Capture the cell that displays the provided text and extract its [x, y] central coordinate. 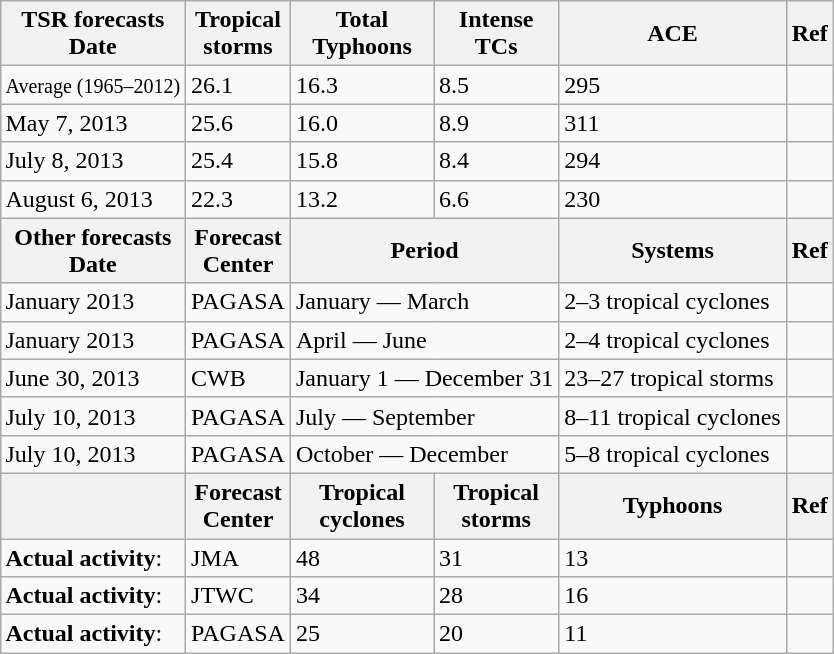
8–11 tropical cyclones [672, 416]
January — March [424, 302]
ACE [672, 34]
20 [496, 634]
16.3 [362, 85]
16 [672, 596]
Other forecastsDate [93, 250]
July — September [424, 416]
Tropicalcyclones [362, 506]
22.3 [238, 199]
25 [362, 634]
Typhoons [672, 506]
23–27 tropical storms [672, 378]
48 [362, 557]
CWB [238, 378]
August 6, 2013 [93, 199]
May 7, 2013 [93, 123]
JMA [238, 557]
28 [496, 596]
15.8 [362, 161]
June 30, 2013 [93, 378]
JTWC [238, 596]
294 [672, 161]
31 [496, 557]
230 [672, 199]
Systems [672, 250]
Average (1965–2012) [93, 85]
13 [672, 557]
January 1 — December 31 [424, 378]
34 [362, 596]
8.9 [496, 123]
8.5 [496, 85]
8.4 [496, 161]
TSR forecastsDate [93, 34]
26.1 [238, 85]
11 [672, 634]
July 8, 2013 [93, 161]
6.6 [496, 199]
IntenseTCs [496, 34]
2–4 tropical cyclones [672, 340]
295 [672, 85]
311 [672, 123]
TotalTyphoons [362, 34]
16.0 [362, 123]
Period [424, 250]
October — December [424, 454]
2–3 tropical cyclones [672, 302]
25.4 [238, 161]
25.6 [238, 123]
April — June [424, 340]
5–8 tropical cyclones [672, 454]
13.2 [362, 199]
